Provide the [x, y] coordinate of the cell's center where the given text is located.  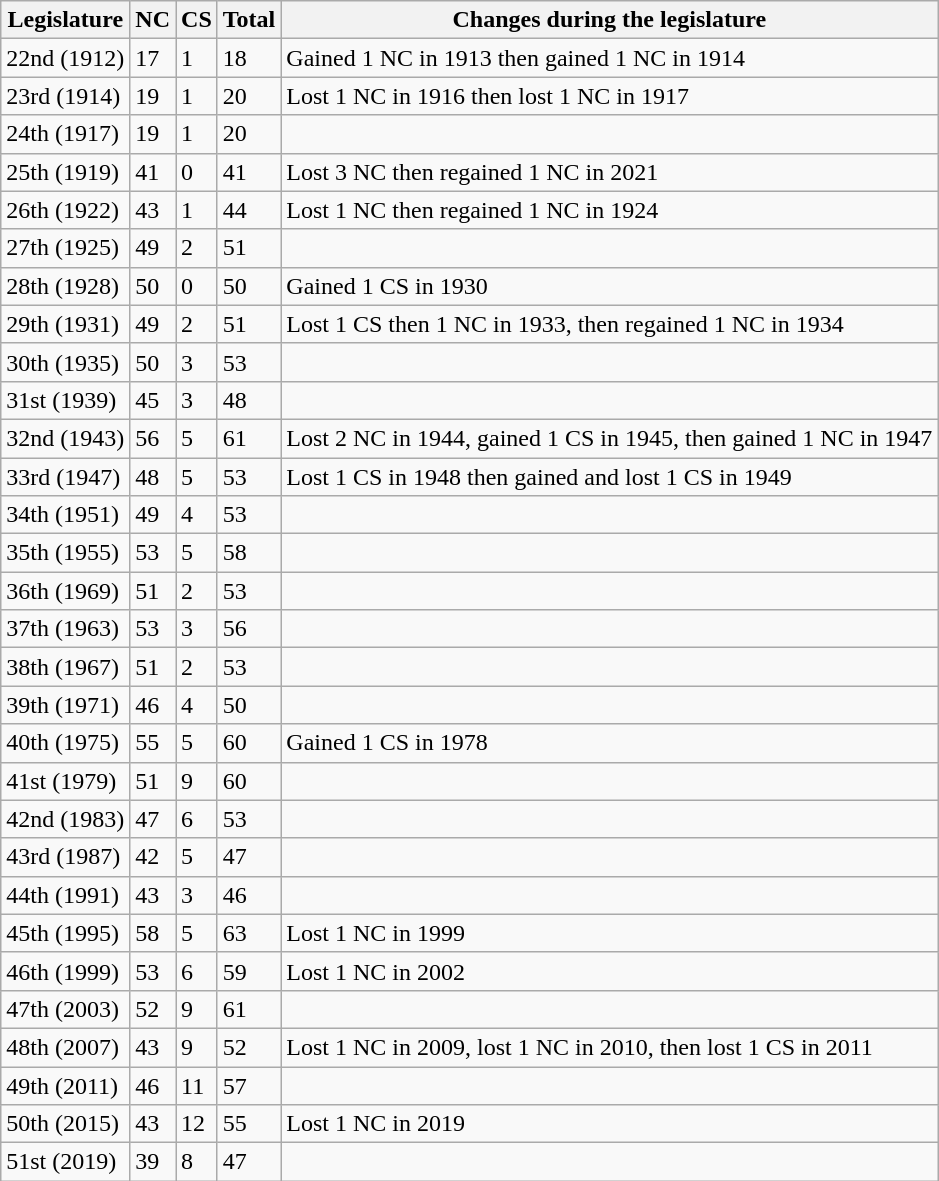
24th (1917) [66, 134]
42nd (1983) [66, 819]
28th (1928) [66, 286]
32nd (1943) [66, 438]
39th (1971) [66, 705]
23rd (1914) [66, 96]
48th (2007) [66, 1047]
59 [249, 971]
39 [153, 1162]
44 [249, 210]
34th (1951) [66, 515]
17 [153, 58]
37th (1963) [66, 629]
49th (2011) [66, 1085]
Lost 1 NC in 1999 [610, 933]
12 [197, 1124]
Changes during the legislature [610, 20]
44th (1991) [66, 895]
47th (2003) [66, 1009]
30th (1935) [66, 362]
Lost 1 CS then 1 NC in 1933, then regained 1 NC in 1934 [610, 324]
38th (1967) [66, 667]
57 [249, 1085]
8 [197, 1162]
43rd (1987) [66, 857]
11 [197, 1085]
Lost 1 NC then regained 1 NC in 1924 [610, 210]
51st (2019) [66, 1162]
35th (1955) [66, 553]
Gained 1 NC in 1913 then gained 1 NC in 1914 [610, 58]
Total [249, 20]
NC [153, 20]
41st (1979) [66, 781]
18 [249, 58]
40th (1975) [66, 743]
29th (1931) [66, 324]
CS [197, 20]
36th (1969) [66, 591]
26th (1922) [66, 210]
46th (1999) [66, 971]
Lost 1 NC in 1916 then lost 1 NC in 1917 [610, 96]
27th (1925) [66, 248]
Lost 1 CS in 1948 then gained and lost 1 CS in 1949 [610, 477]
45th (1995) [66, 933]
45 [153, 400]
Gained 1 CS in 1930 [610, 286]
22nd (1912) [66, 58]
31st (1939) [66, 400]
Lost 3 NC then regained 1 NC in 2021 [610, 172]
Gained 1 CS in 1978 [610, 743]
42 [153, 857]
Legislature [66, 20]
Lost 1 NC in 2009, lost 1 NC in 2010, then lost 1 CS in 2011 [610, 1047]
25th (1919) [66, 172]
Lost 2 NC in 1944, gained 1 CS in 1945, then gained 1 NC in 1947 [610, 438]
Lost 1 NC in 2002 [610, 971]
33rd (1947) [66, 477]
63 [249, 933]
50th (2015) [66, 1124]
Lost 1 NC in 2019 [610, 1124]
